Return the [x, y] coordinate for the center point of the cell that contains the specified text.  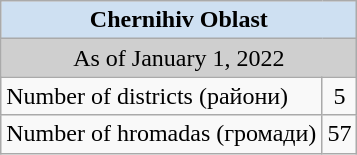
5 [340, 96]
Number of hromadas (громади) [162, 134]
Number of districts (райони) [162, 96]
As of January 1, 2022 [179, 58]
Chernihiv Oblast [179, 20]
57 [340, 134]
